Pinpoint the cell where the given text exists, returning its [X, Y] midpoint coordinate. 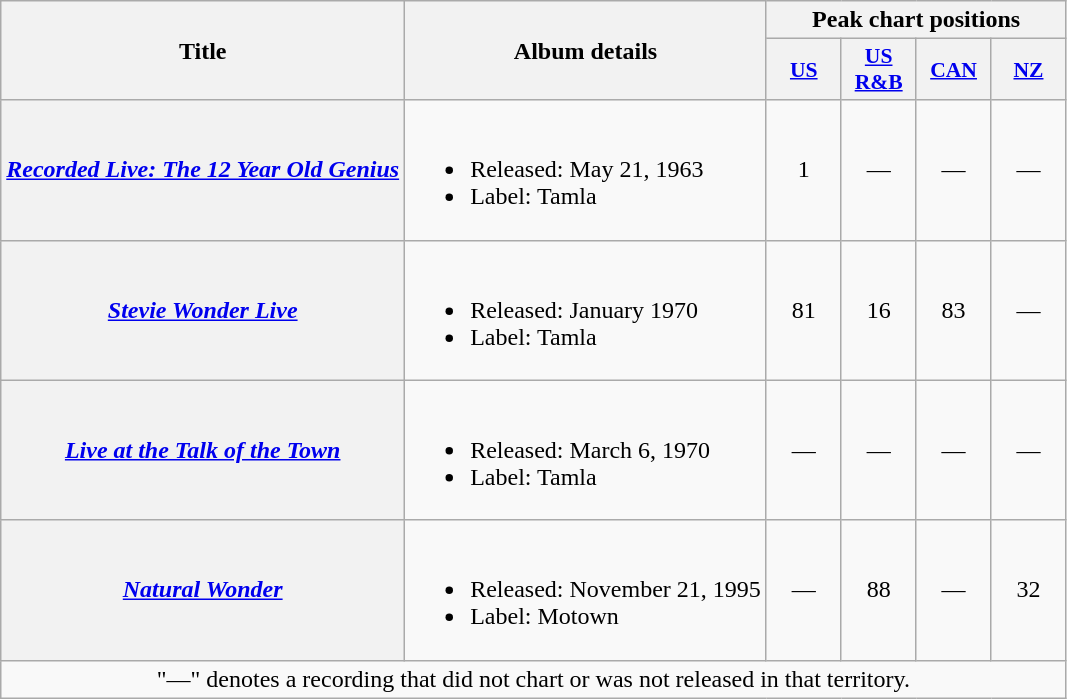
Title [203, 50]
32 [1028, 590]
16 [878, 310]
USR&B [878, 70]
1 [804, 170]
Released: January 1970Label: Tamla [586, 310]
Peak chart positions [916, 20]
Natural Wonder [203, 590]
NZ [1028, 70]
Released: November 21, 1995Label: Motown [586, 590]
83 [954, 310]
US [804, 70]
Live at the Talk of the Town [203, 450]
Released: March 6, 1970Label: Tamla [586, 450]
CAN [954, 70]
Album details [586, 50]
81 [804, 310]
88 [878, 590]
Recorded Live: The 12 Year Old Genius [203, 170]
Released: May 21, 1963Label: Tamla [586, 170]
Stevie Wonder Live [203, 310]
"—" denotes a recording that did not chart or was not released in that territory. [534, 679]
